Scan for the cell matching the given text and deliver its (X, Y) coordinate at center. 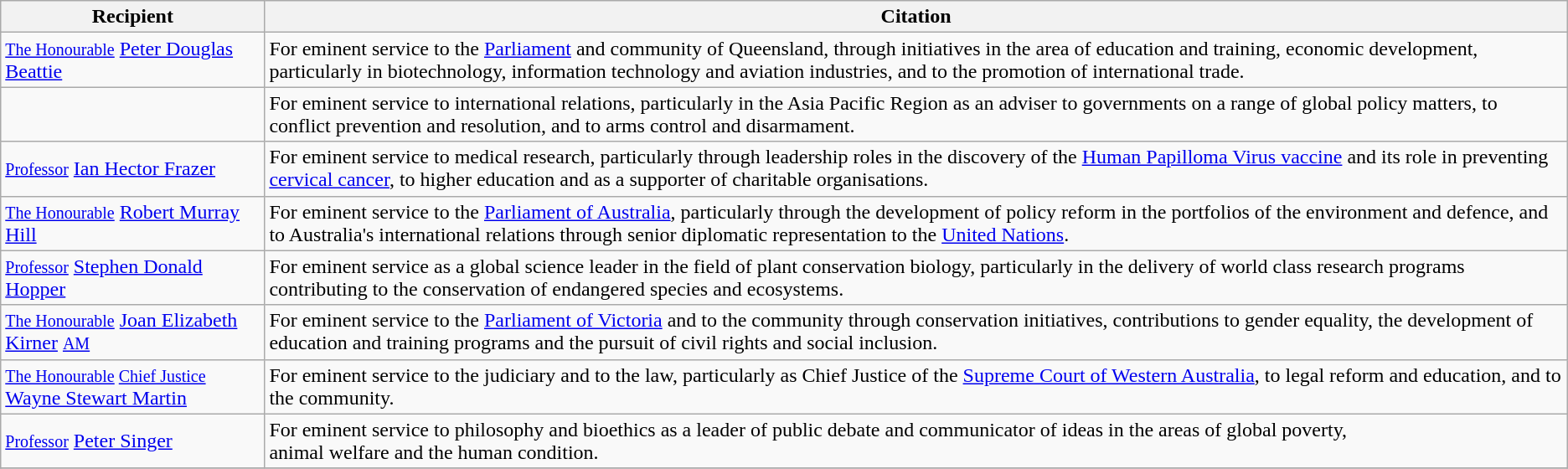
The Honourable Joan Elizabeth Kirner AM (132, 332)
Recipient (132, 17)
Professor Stephen Donald Hopper (132, 278)
The Honourable Robert Murray Hill (132, 223)
Citation (916, 17)
The Honourable Peter Douglas Beattie (132, 60)
Professor Ian Hector Frazer (132, 169)
The Honourable Chief Justice Wayne Stewart Martin (132, 387)
Professor Peter Singer (132, 441)
